Detect which cell encompasses the target text, then output its (x, y) center coordinate. 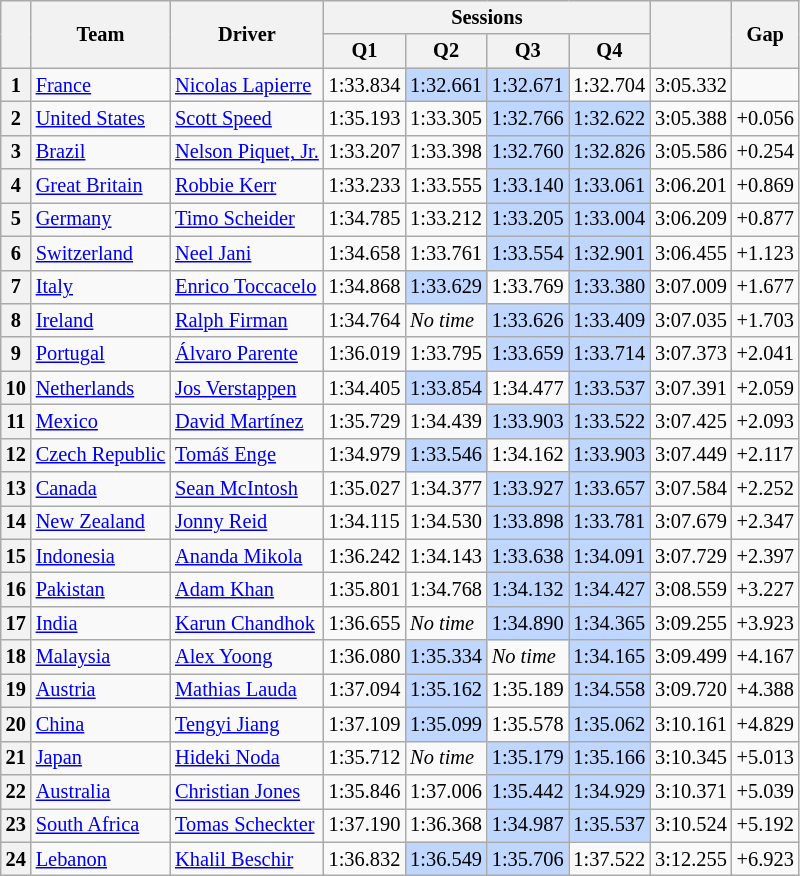
1:35.166 (609, 758)
14 (16, 522)
Robbie Kerr (247, 186)
Italy (100, 287)
3:09.499 (691, 657)
Nelson Piquet, Jr. (247, 152)
1:33.205 (528, 219)
+0.254 (766, 152)
1:33.537 (609, 388)
China (100, 724)
+0.869 (766, 186)
1:32.671 (528, 85)
+5.192 (766, 825)
Portugal (100, 354)
+0.056 (766, 118)
1:34.427 (609, 589)
Khalil Beschir (247, 859)
+4.167 (766, 657)
4 (16, 186)
12 (16, 455)
1:34.868 (365, 287)
Alex Yoong (247, 657)
+3.923 (766, 623)
1:37.190 (365, 825)
3:10.524 (691, 825)
1:34.439 (446, 421)
1:33.659 (528, 354)
Australia (100, 791)
1:36.368 (446, 825)
Nicolas Lapierre (247, 85)
Enrico Toccacelo (247, 287)
1:36.242 (365, 556)
1 (16, 85)
1:35.062 (609, 724)
15 (16, 556)
11 (16, 421)
+2.347 (766, 522)
1:35.442 (528, 791)
1:34.162 (528, 455)
1:32.760 (528, 152)
1:32.901 (609, 253)
+4.829 (766, 724)
Scott Speed (247, 118)
Team (100, 34)
Q2 (446, 51)
10 (16, 388)
+3.227 (766, 589)
1:35.334 (446, 657)
1:33.522 (609, 421)
1:34.091 (609, 556)
3:10.161 (691, 724)
19 (16, 690)
Sessions (487, 17)
Germany (100, 219)
+6.923 (766, 859)
1:33.233 (365, 186)
3 (16, 152)
1:33.409 (609, 320)
1:36.549 (446, 859)
5 (16, 219)
Indonesia (100, 556)
Mexico (100, 421)
1:34.165 (609, 657)
1:33.854 (446, 388)
1:33.554 (528, 253)
+2.117 (766, 455)
1:32.826 (609, 152)
United States (100, 118)
1:32.622 (609, 118)
Brazil (100, 152)
1:33.638 (528, 556)
1:34.558 (609, 690)
1:36.019 (365, 354)
1:35.189 (528, 690)
1:34.768 (446, 589)
1:33.207 (365, 152)
Great Britain (100, 186)
1:34.979 (365, 455)
20 (16, 724)
18 (16, 657)
India (100, 623)
1:35.162 (446, 690)
New Zealand (100, 522)
1:34.929 (609, 791)
1:34.115 (365, 522)
Jonny Reid (247, 522)
1:35.846 (365, 791)
3:05.586 (691, 152)
1:35.179 (528, 758)
1:36.080 (365, 657)
1:33.546 (446, 455)
Ananda Mikola (247, 556)
1:34.405 (365, 388)
3:09.720 (691, 690)
3:06.455 (691, 253)
1:37.094 (365, 690)
22 (16, 791)
1:34.764 (365, 320)
1:35.729 (365, 421)
1:32.661 (446, 85)
1:34.132 (528, 589)
1:35.801 (365, 589)
+2.059 (766, 388)
1:33.629 (446, 287)
3:10.345 (691, 758)
Ralph Firman (247, 320)
1:33.769 (528, 287)
1:37.109 (365, 724)
+2.397 (766, 556)
+2.252 (766, 489)
3:07.679 (691, 522)
Christian Jones (247, 791)
Q3 (528, 51)
1:34.890 (528, 623)
1:34.987 (528, 825)
8 (16, 320)
Pakistan (100, 589)
Mathias Lauda (247, 690)
1:33.555 (446, 186)
3:07.035 (691, 320)
24 (16, 859)
7 (16, 287)
1:35.099 (446, 724)
23 (16, 825)
Tomáš Enge (247, 455)
+5.013 (766, 758)
Q4 (609, 51)
2 (16, 118)
Karun Chandhok (247, 623)
Tomas Scheckter (247, 825)
France (100, 85)
Switzerland (100, 253)
1:33.305 (446, 118)
1:35.706 (528, 859)
1:36.832 (365, 859)
1:33.140 (528, 186)
1:35.193 (365, 118)
Sean McIntosh (247, 489)
13 (16, 489)
1:33.761 (446, 253)
Malaysia (100, 657)
3:07.449 (691, 455)
3:07.729 (691, 556)
Q1 (365, 51)
Hideki Noda (247, 758)
1:33.834 (365, 85)
1:34.658 (365, 253)
1:34.143 (446, 556)
Álvaro Parente (247, 354)
21 (16, 758)
Japan (100, 758)
3:12.255 (691, 859)
1:33.004 (609, 219)
17 (16, 623)
1:33.898 (528, 522)
+1.703 (766, 320)
Driver (247, 34)
1:37.006 (446, 791)
16 (16, 589)
3:07.009 (691, 287)
3:06.201 (691, 186)
1:33.380 (609, 287)
3:09.255 (691, 623)
1:34.530 (446, 522)
1:35.027 (365, 489)
1:33.061 (609, 186)
1:34.477 (528, 388)
David Martínez (247, 421)
3:05.332 (691, 85)
Czech Republic (100, 455)
Gap (766, 34)
1:32.704 (609, 85)
Adam Khan (247, 589)
3:08.559 (691, 589)
+0.877 (766, 219)
3:05.388 (691, 118)
Netherlands (100, 388)
1:34.785 (365, 219)
+1.123 (766, 253)
1:35.712 (365, 758)
Canada (100, 489)
1:35.537 (609, 825)
1:33.398 (446, 152)
Ireland (100, 320)
3:07.425 (691, 421)
+4.388 (766, 690)
+5.039 (766, 791)
Timo Scheider (247, 219)
1:36.655 (365, 623)
3:07.373 (691, 354)
+2.041 (766, 354)
1:33.212 (446, 219)
3:10.371 (691, 791)
3:07.391 (691, 388)
1:33.795 (446, 354)
1:33.927 (528, 489)
1:33.714 (609, 354)
3:07.584 (691, 489)
Tengyi Jiang (247, 724)
1:37.522 (609, 859)
+1.677 (766, 287)
Lebanon (100, 859)
1:35.578 (528, 724)
1:32.766 (528, 118)
1:33.657 (609, 489)
Neel Jani (247, 253)
1:33.626 (528, 320)
6 (16, 253)
1:34.377 (446, 489)
3:06.209 (691, 219)
Austria (100, 690)
+2.093 (766, 421)
Jos Verstappen (247, 388)
South Africa (100, 825)
1:33.781 (609, 522)
9 (16, 354)
1:34.365 (609, 623)
